Return (x, y) of the center of cell containing provided text 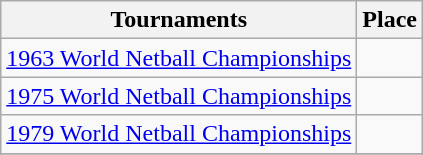
1963 World Netball Championships (179, 58)
Place (390, 20)
1975 World Netball Championships (179, 96)
1979 World Netball Championships (179, 134)
Tournaments (179, 20)
